Find where the given text appears and provide that cell's center as (x, y) coordinate. 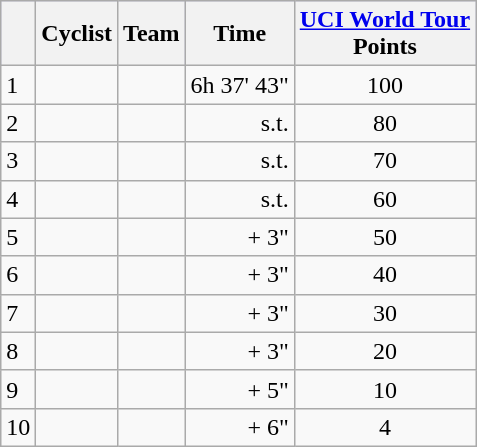
7 (18, 313)
Cyclist (77, 34)
2 (18, 123)
8 (18, 351)
6h 37' 43" (240, 85)
UCI World TourPoints (384, 34)
30 (384, 313)
1 (18, 85)
50 (384, 237)
3 (18, 161)
60 (384, 199)
5 (18, 237)
40 (384, 275)
6 (18, 275)
+ 5" (240, 389)
20 (384, 351)
70 (384, 161)
Time (240, 34)
9 (18, 389)
100 (384, 85)
Team (152, 34)
80 (384, 123)
+ 6" (240, 427)
